From the cell containing the given text, extract its center point as [X, Y] coordinate. 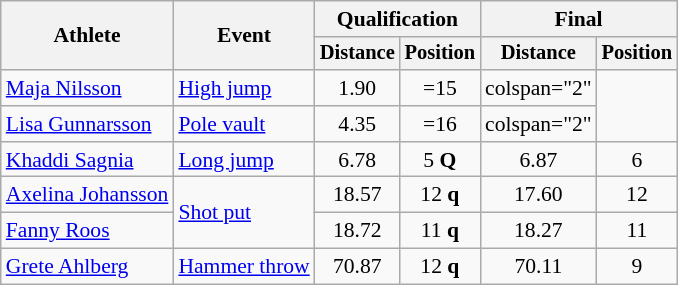
Axelina Johansson [88, 195]
6.78 [358, 160]
Athlete [88, 36]
11 q [440, 231]
Shot put [244, 212]
18.57 [358, 195]
5 Q [440, 160]
=15 [440, 88]
=16 [440, 124]
12 [637, 195]
17.60 [538, 195]
18.27 [538, 231]
Final [578, 19]
70.11 [538, 267]
4.35 [358, 124]
Pole vault [244, 124]
18.72 [358, 231]
9 [637, 267]
Event [244, 36]
1.90 [358, 88]
70.87 [358, 267]
6.87 [538, 160]
6 [637, 160]
Lisa Gunnarsson [88, 124]
Maja Nilsson [88, 88]
Fanny Roos [88, 231]
Grete Ahlberg [88, 267]
High jump [244, 88]
Long jump [244, 160]
Qualification [398, 19]
11 [637, 231]
Khaddi Sagnia [88, 160]
Hammer throw [244, 267]
